Return the [X, Y] coordinate for the center point of the cell that contains the specified text.  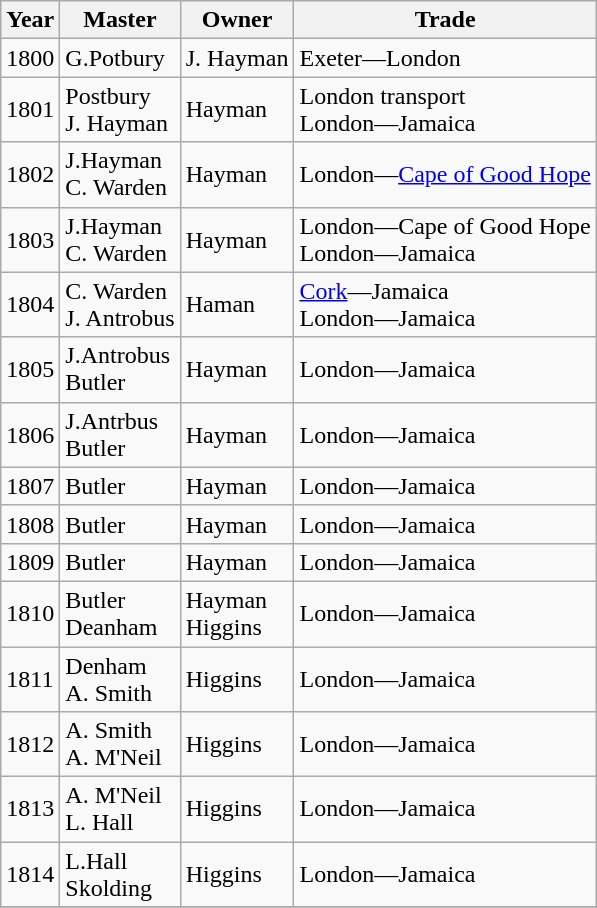
HaymanHiggins [237, 614]
G.Potbury [120, 58]
Year [30, 20]
1810 [30, 614]
J.AntrobusButler [120, 370]
1802 [30, 174]
1809 [30, 562]
1800 [30, 58]
J.AntrbusButler [120, 434]
1801 [30, 110]
1808 [30, 524]
1813 [30, 810]
PostburyJ. Hayman [120, 110]
1804 [30, 304]
ButlerDeanham [120, 614]
1814 [30, 874]
London—Cape of Good HopeLondon—Jamaica [445, 240]
Exeter—London [445, 58]
1807 [30, 486]
Owner [237, 20]
Haman [237, 304]
London transportLondon—Jamaica [445, 110]
J. Hayman [237, 58]
Trade [445, 20]
L.HallSkolding [120, 874]
C. WardenJ. Antrobus [120, 304]
A. M'NeilL. Hall [120, 810]
1811 [30, 678]
London—Cape of Good Hope [445, 174]
Master [120, 20]
1806 [30, 434]
Cork—JamaicaLondon—Jamaica [445, 304]
DenhamA. Smith [120, 678]
1805 [30, 370]
1812 [30, 744]
1803 [30, 240]
A. SmithA. M'Neil [120, 744]
